Search for the cell housing the specified text and yield its (X, Y) center coordinate. 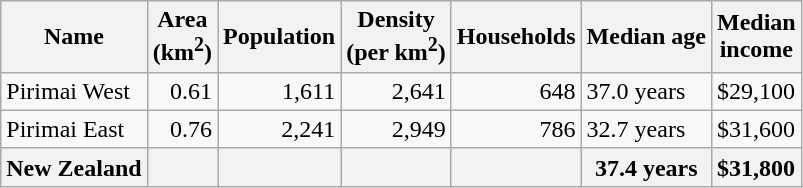
Pirimai East (74, 129)
$29,100 (756, 91)
648 (516, 91)
0.76 (182, 129)
2,949 (396, 129)
0.61 (182, 91)
Median age (646, 37)
Households (516, 37)
37.4 years (646, 167)
2,641 (396, 91)
32.7 years (646, 129)
Area(km2) (182, 37)
Density(per km2) (396, 37)
$31,800 (756, 167)
Population (280, 37)
Medianincome (756, 37)
Pirimai West (74, 91)
$31,600 (756, 129)
1,611 (280, 91)
2,241 (280, 129)
New Zealand (74, 167)
Name (74, 37)
786 (516, 129)
37.0 years (646, 91)
